Scan for the cell matching the given text and deliver its [x, y] coordinate at center. 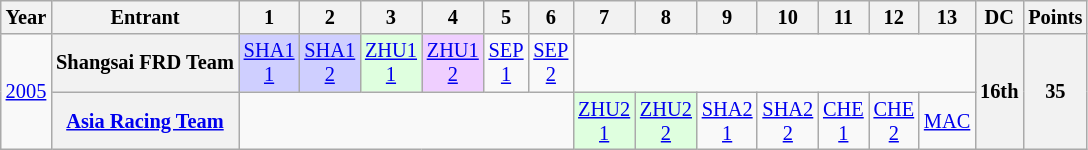
2005 [26, 92]
SHA12 [330, 63]
6 [550, 17]
ZHU22 [666, 121]
ZHU12 [453, 63]
Shangsai FRD Team [145, 63]
Asia Racing Team [145, 121]
10 [788, 17]
ZHU11 [391, 63]
SHA11 [270, 63]
9 [728, 17]
Year [26, 17]
CHE2 [894, 121]
3 [391, 17]
SEP1 [506, 63]
Points [1055, 17]
11 [843, 17]
13 [947, 17]
SHA22 [788, 121]
12 [894, 17]
MAC [947, 121]
SHA21 [728, 121]
8 [666, 17]
DC [999, 17]
CHE1 [843, 121]
Entrant [145, 17]
7 [604, 17]
16th [999, 92]
5 [506, 17]
35 [1055, 92]
SEP2 [550, 63]
1 [270, 17]
ZHU21 [604, 121]
4 [453, 17]
2 [330, 17]
